Locate the cell with the specified text and output its [X, Y] center coordinate. 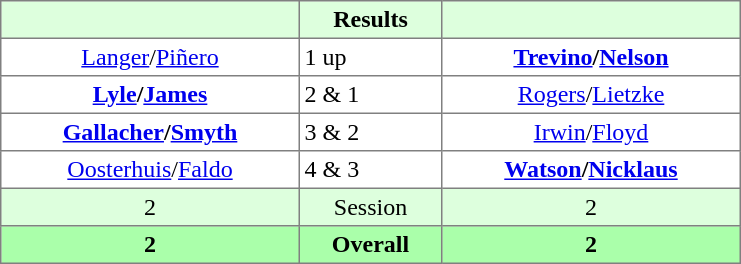
Gallacher/Smyth [150, 132]
1 up [370, 57]
2 & 1 [370, 95]
Results [370, 20]
Trevino/Nelson [591, 57]
3 & 2 [370, 132]
Lyle/James [150, 95]
Rogers/Lietzke [591, 95]
4 & 3 [370, 170]
Watson/Nicklaus [591, 170]
Overall [370, 245]
Session [370, 207]
Irwin/Floyd [591, 132]
Oosterhuis/Faldo [150, 170]
Langer/Piñero [150, 57]
